Pinpoint the cell where the given text exists, returning its [x, y] midpoint coordinate. 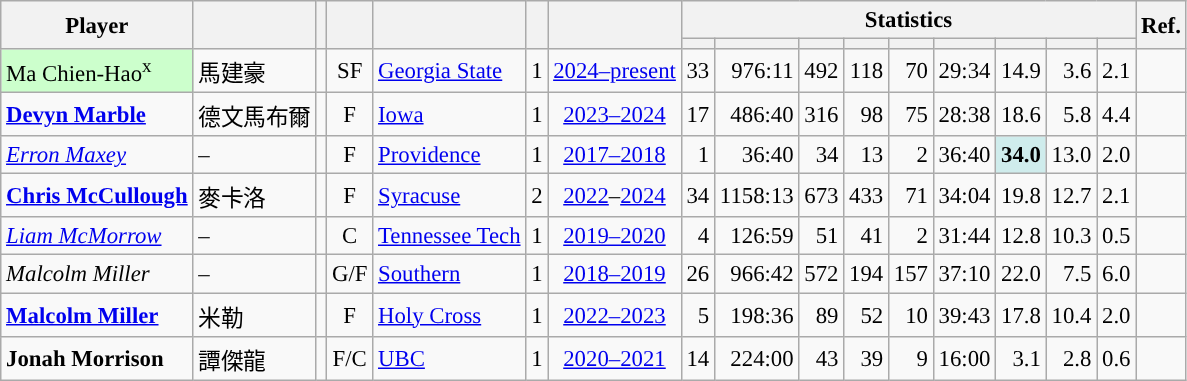
75 [910, 115]
194 [866, 274]
Chris McCullough [97, 196]
2017–2018 [614, 155]
Player [97, 25]
1158:13 [757, 196]
Holy Cross [450, 315]
0.5 [1116, 237]
Erron Maxey [97, 155]
Ma Chien-Haox [97, 71]
2019–2020 [614, 237]
492 [822, 71]
966:42 [757, 274]
98 [866, 115]
10.4 [1071, 315]
12.8 [1021, 237]
34.0 [1021, 155]
3.1 [1021, 358]
13.0 [1071, 155]
10.3 [1071, 237]
6.0 [1116, 274]
118 [866, 71]
G/F [350, 274]
70 [910, 71]
F/C [350, 358]
2023–2024 [614, 115]
SF [350, 71]
麥卡洛 [254, 196]
米勒 [254, 315]
Devyn Marble [97, 115]
Tennessee Tech [450, 237]
126:59 [757, 237]
224:00 [757, 358]
17 [698, 115]
41 [866, 237]
18.6 [1021, 115]
39 [866, 358]
馬建豪 [254, 71]
UBC [450, 358]
26 [698, 274]
22.0 [1021, 274]
43 [822, 358]
德文馬布爾 [254, 115]
2018–2019 [614, 274]
2.8 [1071, 358]
7.5 [1071, 274]
51 [822, 237]
39:43 [964, 315]
Ref. [1161, 25]
33 [698, 71]
Georgia State [450, 71]
14 [698, 358]
52 [866, 315]
2022–2024 [614, 196]
Iowa [450, 115]
Statistics [908, 20]
17.8 [1021, 315]
19.8 [1021, 196]
31:44 [964, 237]
16:00 [964, 358]
4.4 [1116, 115]
29:34 [964, 71]
Southern [450, 274]
0.6 [1116, 358]
12.7 [1071, 196]
572 [822, 274]
2024–present [614, 71]
譚傑龍 [254, 358]
10 [910, 315]
4 [698, 237]
71 [910, 196]
2020–2021 [614, 358]
5.8 [1071, 115]
13 [866, 155]
Liam McMorrow [97, 237]
976:11 [757, 71]
157 [910, 274]
433 [866, 196]
37:10 [964, 274]
3.6 [1071, 71]
198:36 [757, 315]
14.9 [1021, 71]
Providence [450, 155]
28:38 [964, 115]
673 [822, 196]
5 [698, 315]
89 [822, 315]
486:40 [757, 115]
9 [910, 358]
2022–2023 [614, 315]
34:04 [964, 196]
C [350, 237]
Syracuse [450, 196]
316 [822, 115]
Jonah Morrison [97, 358]
